Pinpoint the cell where the given text exists, returning its [x, y] midpoint coordinate. 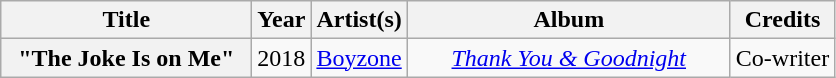
Co-writer [782, 58]
2018 [282, 58]
Boyzone [359, 58]
Thank You & Goodnight [568, 58]
Credits [782, 20]
"The Joke Is on Me" [126, 58]
Album [568, 20]
Year [282, 20]
Artist(s) [359, 20]
Title [126, 20]
